Return the [X, Y] coordinate for the center point of the cell that contains the specified text.  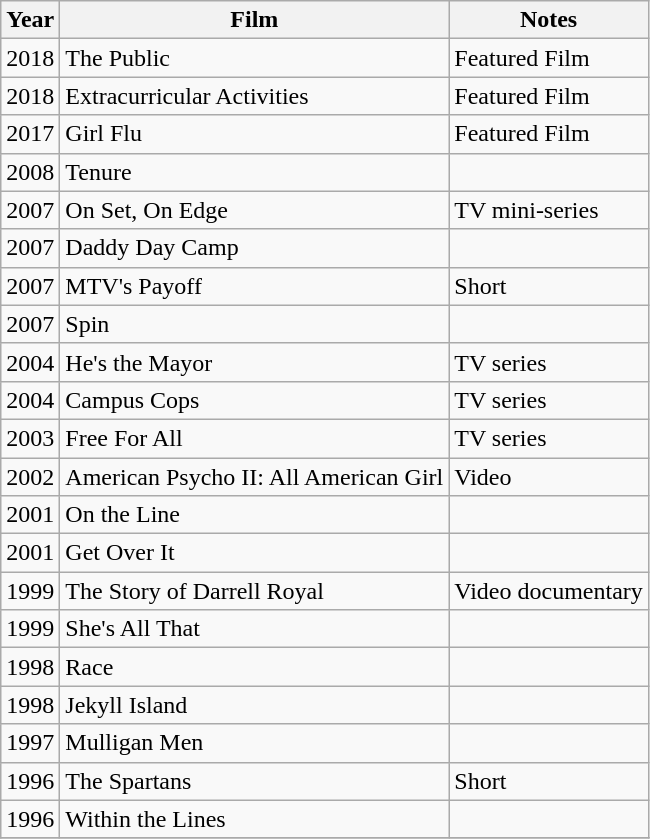
2017 [30, 134]
Video documentary [549, 591]
Race [254, 667]
The Public [254, 58]
2008 [30, 172]
2002 [30, 477]
On Set, On Edge [254, 210]
Extracurricular Activities [254, 96]
Film [254, 20]
Get Over It [254, 553]
1997 [30, 743]
She's All That [254, 629]
The Story of Darrell Royal [254, 591]
Notes [549, 20]
MTV's Payoff [254, 286]
Campus Cops [254, 400]
Daddy Day Camp [254, 248]
He's the Mayor [254, 362]
TV mini-series [549, 210]
Free For All [254, 438]
2003 [30, 438]
Spin [254, 324]
Girl Flu [254, 134]
Within the Lines [254, 819]
Jekyll Island [254, 705]
Mulligan Men [254, 743]
Year [30, 20]
Video [549, 477]
Tenure [254, 172]
American Psycho II: All American Girl [254, 477]
On the Line [254, 515]
The Spartans [254, 781]
